From the cell containing the given text, extract its center point as (X, Y) coordinate. 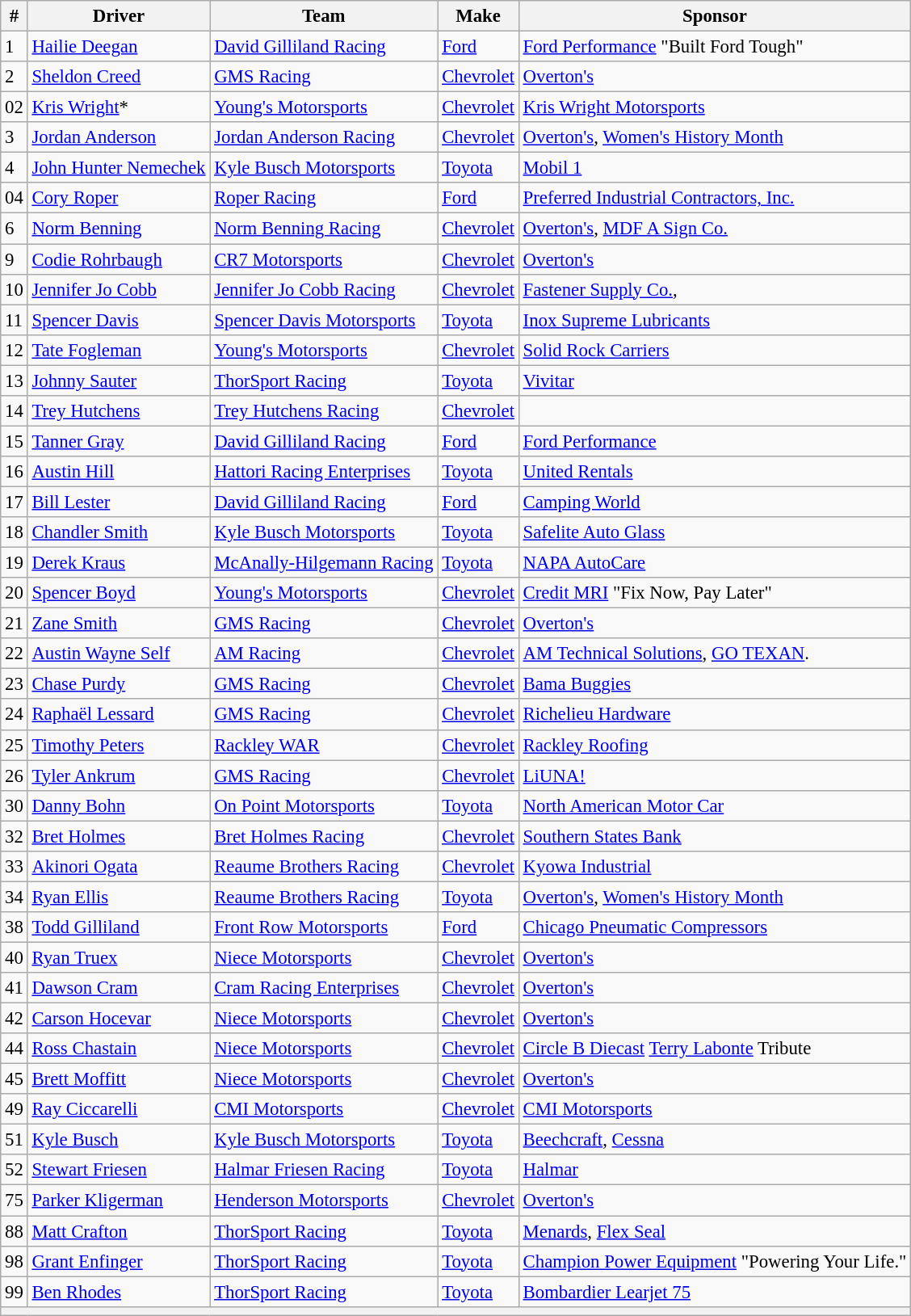
2 (15, 77)
Bill Lester (119, 502)
Overton's, MDF A Sign Co. (714, 229)
Champion Power Equipment "Powering Your Life." (714, 1261)
Stewart Friesen (119, 1171)
23 (15, 684)
Ben Rhodes (119, 1292)
Halmar (714, 1171)
John Hunter Nemechek (119, 168)
19 (15, 563)
13 (15, 381)
32 (15, 836)
Derek Kraus (119, 563)
21 (15, 624)
22 (15, 654)
40 (15, 957)
Sponsor (714, 16)
Menards, Flex Seal (714, 1231)
17 (15, 502)
Bret Holmes Racing (324, 836)
NAPA AutoCare (714, 563)
Jennifer Jo Cobb (119, 289)
# (15, 16)
Safelite Auto Glass (714, 532)
24 (15, 715)
AM Technical Solutions, GO TEXAN. (714, 654)
Cory Roper (119, 198)
Spencer Davis Motorsports (324, 320)
Kris Wright Motorsports (714, 107)
Driver (119, 16)
Halmar Friesen Racing (324, 1171)
Bombardier Learjet 75 (714, 1292)
On Point Motorsports (324, 805)
Raphaël Lessard (119, 715)
Ryan Truex (119, 957)
15 (15, 441)
3 (15, 137)
Roper Racing (324, 198)
Chandler Smith (119, 532)
Parker Kligerman (119, 1200)
33 (15, 867)
44 (15, 1049)
Jordan Anderson (119, 137)
Richelieu Hardware (714, 715)
Camping World (714, 502)
38 (15, 927)
Brett Moffitt (119, 1079)
Grant Enfinger (119, 1261)
Solid Rock Carriers (714, 350)
Kyle Busch (119, 1140)
Trey Hutchens (119, 411)
Beechcraft, Cessna (714, 1140)
CR7 Motorsports (324, 259)
52 (15, 1171)
Southern States Bank (714, 836)
9 (15, 259)
Austin Wayne Self (119, 654)
Vivitar (714, 381)
26 (15, 776)
98 (15, 1261)
42 (15, 1019)
41 (15, 988)
Chase Purdy (119, 684)
Norm Benning Racing (324, 229)
Ross Chastain (119, 1049)
14 (15, 411)
Hattori Racing Enterprises (324, 472)
Fastener Supply Co., (714, 289)
34 (15, 897)
20 (15, 593)
Circle B Diecast Terry Labonte Tribute (714, 1049)
Credit MRI "Fix Now, Pay Later" (714, 593)
LiUNA! (714, 776)
Austin Hill (119, 472)
Rackley Roofing (714, 745)
Johnny Sauter (119, 381)
4 (15, 168)
Jennifer Jo Cobb Racing (324, 289)
75 (15, 1200)
02 (15, 107)
Front Row Motorsports (324, 927)
Matt Crafton (119, 1231)
McAnally-Hilgemann Racing (324, 563)
Bret Holmes (119, 836)
25 (15, 745)
Tyler Ankrum (119, 776)
AM Racing (324, 654)
Tate Fogleman (119, 350)
Chicago Pneumatic Compressors (714, 927)
Rackley WAR (324, 745)
Codie Rohrbaugh (119, 259)
Timothy Peters (119, 745)
11 (15, 320)
Dawson Cram (119, 988)
Mobil 1 (714, 168)
Team (324, 16)
1 (15, 47)
Ryan Ellis (119, 897)
Kris Wright* (119, 107)
04 (15, 198)
Danny Bohn (119, 805)
45 (15, 1079)
Hailie Deegan (119, 47)
Spencer Davis (119, 320)
Cram Racing Enterprises (324, 988)
Sheldon Creed (119, 77)
16 (15, 472)
Inox Supreme Lubricants (714, 320)
Kyowa Industrial (714, 867)
Tanner Gray (119, 441)
Jordan Anderson Racing (324, 137)
Preferred Industrial Contractors, Inc. (714, 198)
51 (15, 1140)
Akinori Ogata (119, 867)
12 (15, 350)
49 (15, 1109)
North American Motor Car (714, 805)
88 (15, 1231)
Ray Ciccarelli (119, 1109)
Zane Smith (119, 624)
Spencer Boyd (119, 593)
18 (15, 532)
10 (15, 289)
30 (15, 805)
United Rentals (714, 472)
Bama Buggies (714, 684)
99 (15, 1292)
Ford Performance (714, 441)
Carson Hocevar (119, 1019)
6 (15, 229)
Ford Performance "Built Ford Tough" (714, 47)
Henderson Motorsports (324, 1200)
Norm Benning (119, 229)
Todd Gilliland (119, 927)
Trey Hutchens Racing (324, 411)
Make (478, 16)
